Locate the cell with the specified text and output its [x, y] center coordinate. 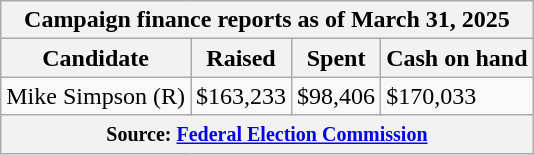
Candidate [96, 58]
Campaign finance reports as of March 31, 2025 [267, 20]
Mike Simpson (R) [96, 96]
$163,233 [240, 96]
Raised [240, 58]
Source: Federal Election Commission [267, 134]
$170,033 [457, 96]
$98,406 [336, 96]
Cash on hand [457, 58]
Spent [336, 58]
